Find where the given text appears and provide that cell's center as [x, y] coordinate. 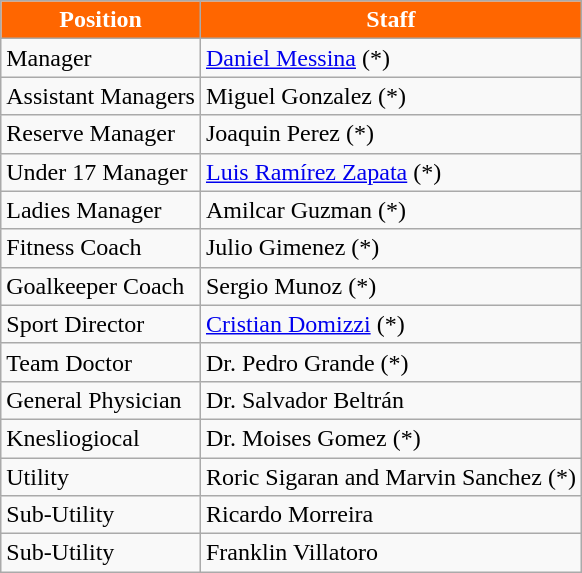
Reserve Manager [101, 134]
Daniel Messina (*) [390, 58]
Goalkeeper Coach [101, 286]
Sergio Munoz (*) [390, 286]
Dr. Salvador Beltrán [390, 400]
Miguel Gonzalez (*) [390, 96]
Team Doctor [101, 362]
Luis Ramírez Zapata (*) [390, 172]
Utility [101, 477]
Knesliogiocal [101, 438]
Position [101, 20]
Dr. Pedro Grande (*) [390, 362]
Under 17 Manager [101, 172]
General Physician [101, 400]
Dr. Moises Gomez (*) [390, 438]
Julio Gimenez (*) [390, 248]
Cristian Domizzi (*) [390, 324]
Manager [101, 58]
Franklin Villatoro [390, 553]
Roric Sigaran and Marvin Sanchez (*) [390, 477]
Joaquin Perez (*) [390, 134]
Ricardo Morreira [390, 515]
Ladies Manager [101, 210]
Assistant Managers [101, 96]
Sport Director [101, 324]
Fitness Coach [101, 248]
Amilcar Guzman (*) [390, 210]
Staff [390, 20]
